Scan for the cell matching the given text and deliver its (x, y) coordinate at center. 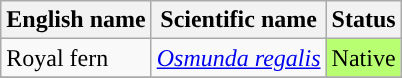
Native (364, 58)
Status (364, 20)
Scientific name (238, 20)
Osmunda regalis (238, 58)
Royal fern (76, 58)
English name (76, 20)
